For the text-containing cell, return its midpoint in (X, Y) coordinate format. 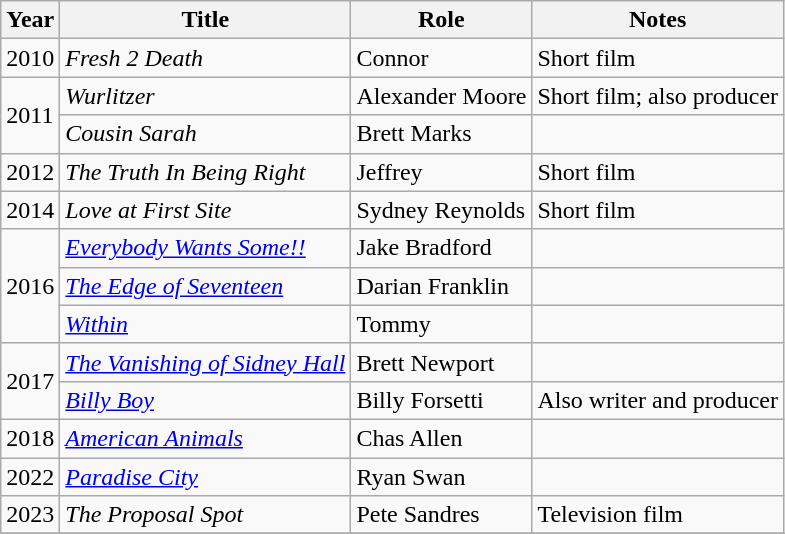
Television film (658, 515)
Notes (658, 20)
Cousin Sarah (206, 134)
Brett Marks (442, 134)
Alexander Moore (442, 96)
Brett Newport (442, 362)
Within (206, 324)
Year (30, 20)
Jake Bradford (442, 248)
Sydney Reynolds (442, 210)
Everybody Wants Some!! (206, 248)
Also writer and producer (658, 400)
Billy Boy (206, 400)
The Vanishing of Sidney Hall (206, 362)
Billy Forsetti (442, 400)
2023 (30, 515)
2016 (30, 286)
2011 (30, 115)
Connor (442, 58)
2022 (30, 477)
Fresh 2 Death (206, 58)
2017 (30, 381)
2010 (30, 58)
Pete Sandres (442, 515)
Role (442, 20)
2018 (30, 438)
2014 (30, 210)
Paradise City (206, 477)
Love at First Site (206, 210)
2012 (30, 172)
Title (206, 20)
The Truth In Being Right (206, 172)
Ryan Swan (442, 477)
The Edge of Seventeen (206, 286)
Short film; also producer (658, 96)
Darian Franklin (442, 286)
Wurlitzer (206, 96)
Tommy (442, 324)
Chas Allen (442, 438)
Jeffrey (442, 172)
The Proposal Spot (206, 515)
American Animals (206, 438)
